Extract the [X, Y] coordinate from the center of the cell holding the provided text.  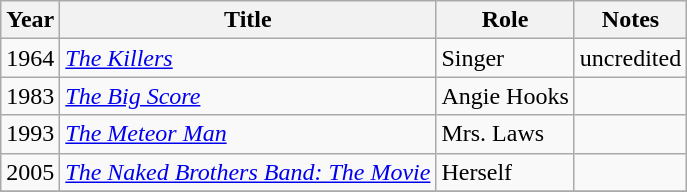
The Big Score [248, 96]
uncredited [630, 58]
Singer [505, 58]
Notes [630, 20]
Herself [505, 172]
Year [30, 20]
1964 [30, 58]
Angie Hooks [505, 96]
Role [505, 20]
Mrs. Laws [505, 134]
The Meteor Man [248, 134]
1993 [30, 134]
The Killers [248, 58]
The Naked Brothers Band: The Movie [248, 172]
2005 [30, 172]
1983 [30, 96]
Title [248, 20]
